Determine the [x, y] coordinate at the center of the cell enclosing the given text.  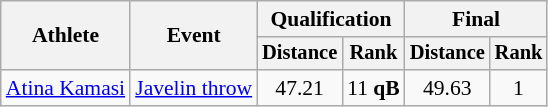
49.63 [448, 88]
Javelin throw [194, 88]
1 [519, 88]
Event [194, 36]
Atina Kamasi [66, 88]
Qualification [331, 19]
11 qB [374, 88]
Athlete [66, 36]
Final [476, 19]
47.21 [300, 88]
